From the cell containing the given text, extract its center point as [X, Y] coordinate. 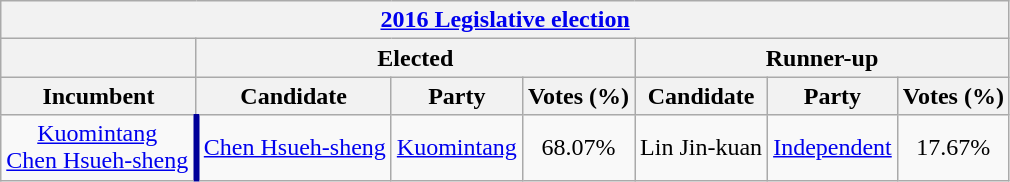
Elected [416, 58]
Incumbent [98, 96]
Kuomintang [456, 148]
2016 Legislative election [506, 20]
Runner-up [822, 58]
Lin Jin-kuan [702, 148]
17.67% [953, 148]
Chen Hsueh-sheng [294, 148]
68.07% [578, 148]
KuomintangChen Hsueh-sheng [98, 148]
Independent [833, 148]
